From the cell containing the given text, extract its center point as (X, Y) coordinate. 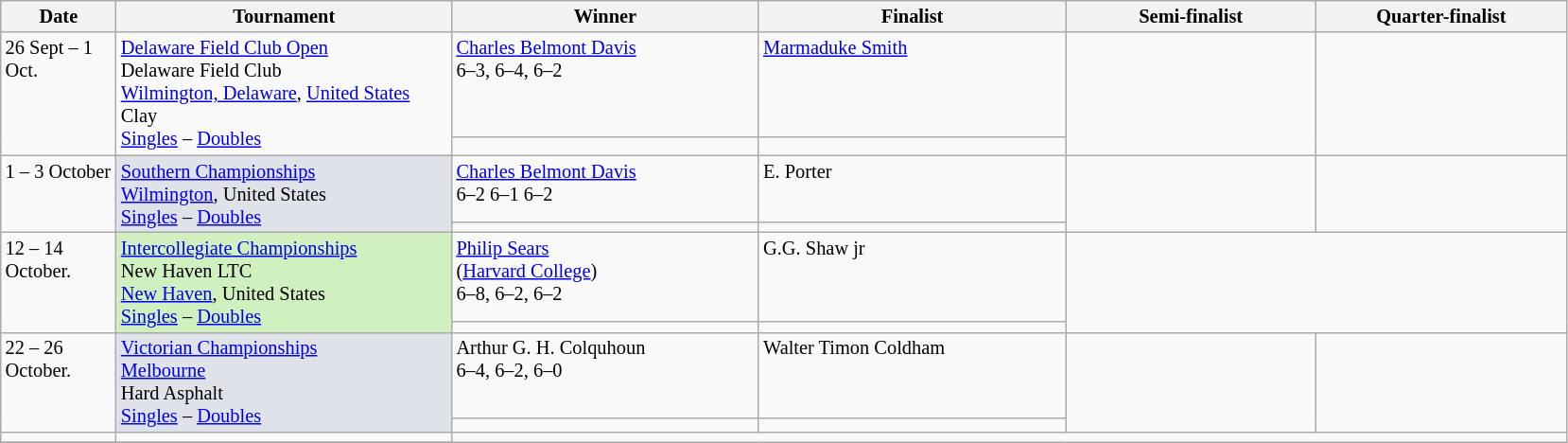
Finalist (912, 16)
Philip Sears(Harvard College)6–8, 6–2, 6–2 (605, 276)
Arthur G. H. Colquhoun6–4, 6–2, 6–0 (605, 375)
Tournament (284, 16)
Quarter-finalist (1441, 16)
Southern Championships Wilmington, United StatesSingles – Doubles (284, 194)
Winner (605, 16)
G.G. Shaw jr (912, 276)
E. Porter (912, 188)
22 – 26 October. (59, 382)
Semi-finalist (1192, 16)
1 – 3 October (59, 194)
Charles Belmont Davis6–2 6–1 6–2 (605, 188)
12 – 14 October. (59, 282)
Charles Belmont Davis6–3, 6–4, 6–2 (605, 85)
Victorian Championships MelbourneHard AsphaltSingles – Doubles (284, 382)
26 Sept – 1 Oct. (59, 94)
Walter Timon Coldham (912, 375)
Date (59, 16)
Intercollegiate ChampionshipsNew Haven LTCNew Haven, United StatesSingles – Doubles (284, 282)
Marmaduke Smith (912, 85)
Delaware Field Club OpenDelaware Field ClubWilmington, Delaware, United StatesClaySingles – Doubles (284, 94)
